Identify which cell holds the provided text, then report its [X, Y] central coordinate. 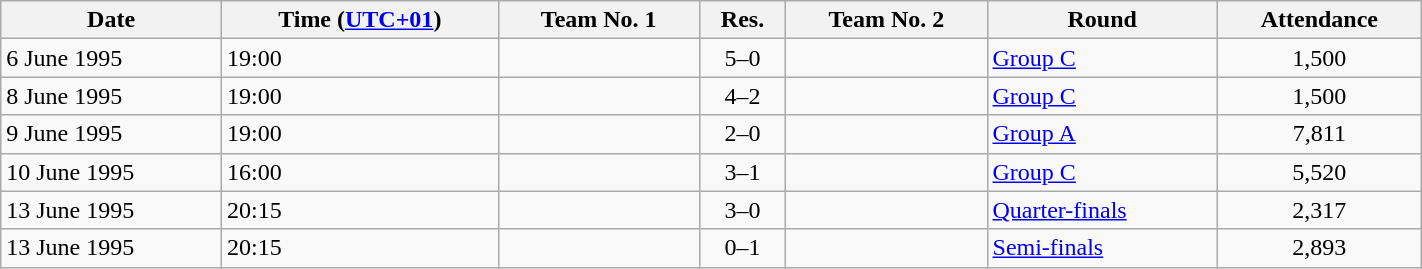
4–2 [742, 96]
3–1 [742, 172]
Group A [1102, 134]
Time (UTC+01) [360, 20]
2,893 [1319, 248]
2,317 [1319, 210]
3–0 [742, 210]
6 June 1995 [112, 58]
Quarter-finals [1102, 210]
Round [1102, 20]
0–1 [742, 248]
Team No. 1 [598, 20]
Date [112, 20]
5–0 [742, 58]
16:00 [360, 172]
5,520 [1319, 172]
9 June 1995 [112, 134]
Res. [742, 20]
8 June 1995 [112, 96]
Semi-finals [1102, 248]
Attendance [1319, 20]
10 June 1995 [112, 172]
Team No. 2 [886, 20]
2–0 [742, 134]
7,811 [1319, 134]
